Locate the cell with the specified text and output its [x, y] center coordinate. 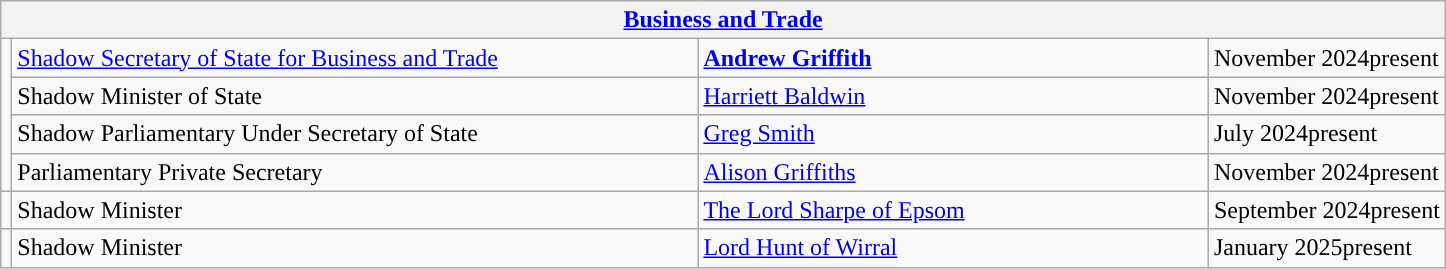
Lord Hunt of Wirral [954, 248]
Shadow Parliamentary Under Secretary of State [355, 134]
September 2024present [1326, 210]
Parliamentary Private Secretary [355, 172]
Business and Trade [724, 20]
Alison Griffiths [954, 172]
The Lord Sharpe of Epsom [954, 210]
January 2025present [1326, 248]
Andrew Griffith [954, 58]
Shadow Minister of State [355, 96]
Harriett Baldwin [954, 96]
July 2024present [1326, 134]
Shadow Secretary of State for Business and Trade [355, 58]
Greg Smith [954, 134]
